Identify which cell holds the provided text, then report its [x, y] central coordinate. 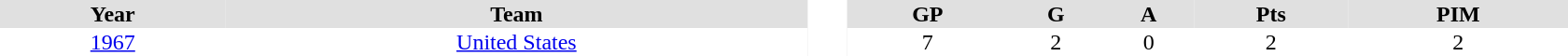
Year [113, 14]
GP [928, 14]
7 [928, 42]
0 [1149, 42]
United States [517, 42]
G [1057, 14]
1967 [113, 42]
Pts [1271, 14]
PIM [1458, 14]
Team [517, 14]
A [1149, 14]
